Detect which cell encompasses the target text, then output its (X, Y) center coordinate. 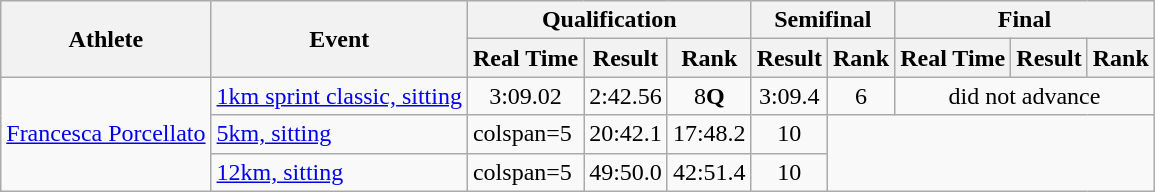
3:09.02 (525, 96)
2:42.56 (626, 96)
3:09.4 (789, 96)
1km sprint classic, sitting (339, 96)
Event (339, 39)
6 (862, 96)
Athlete (106, 39)
did not advance (1025, 96)
42:51.4 (709, 172)
Semifinal (823, 20)
49:50.0 (626, 172)
Final (1025, 20)
8Q (709, 96)
20:42.1 (626, 134)
12km, sitting (339, 172)
Francesca Porcellato (106, 134)
17:48.2 (709, 134)
5km, sitting (339, 134)
Qualification (609, 20)
